Locate the cell with the specified text and output its [X, Y] center coordinate. 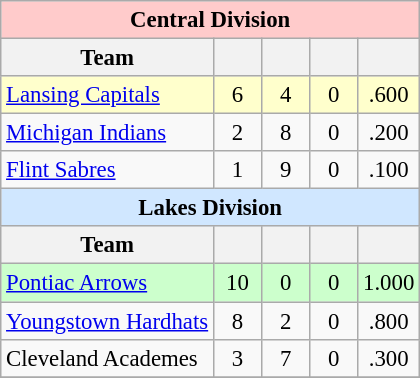
Lansing Capitals [108, 95]
9 [286, 170]
Lakes Division [210, 208]
3 [237, 358]
6 [237, 95]
4 [286, 95]
Youngstown Hardhats [108, 321]
Cleveland Academes [108, 358]
1 [237, 170]
.600 [389, 95]
.800 [389, 321]
1.000 [389, 283]
7 [286, 358]
Pontiac Arrows [108, 283]
.100 [389, 170]
Flint Sabres [108, 170]
Michigan Indians [108, 133]
Central Division [210, 20]
.200 [389, 133]
10 [237, 283]
.300 [389, 358]
